Identify which cell holds the provided text, then report its (X, Y) central coordinate. 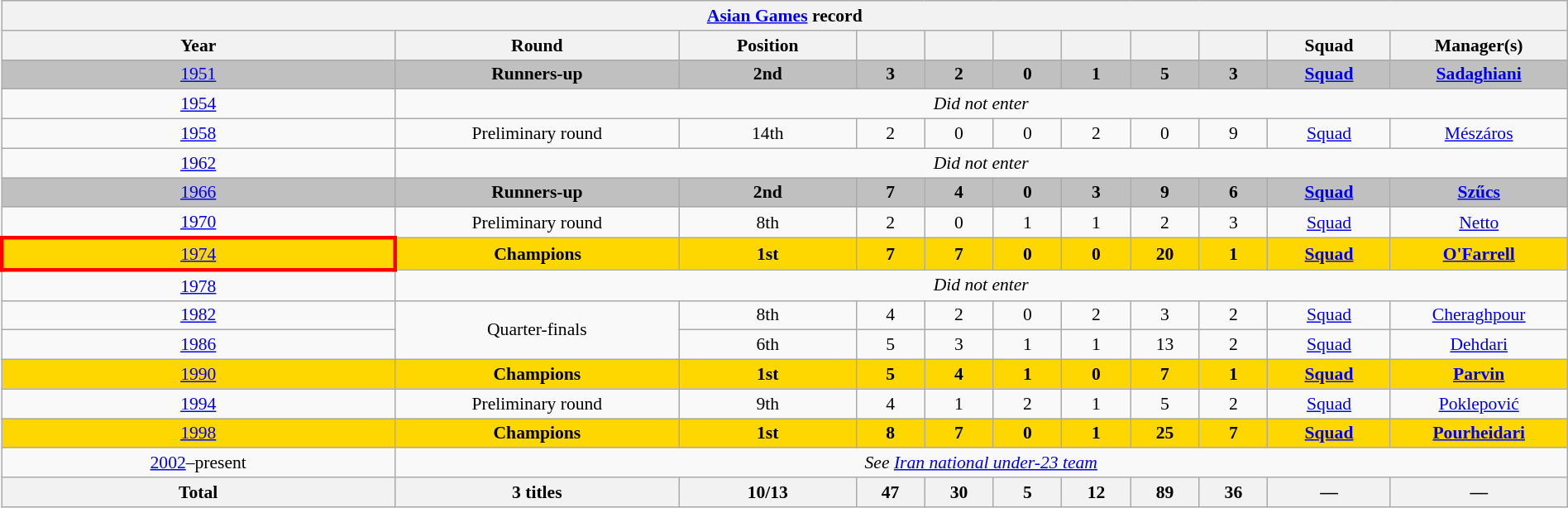
2002–present (198, 463)
30 (959, 492)
1962 (198, 163)
Szűcs (1479, 193)
O'Farrell (1479, 255)
Mészáros (1479, 134)
Round (537, 46)
3 titles (537, 492)
36 (1234, 492)
9th (767, 404)
Quarter-finals (537, 329)
Poklepović (1479, 404)
1994 (198, 404)
10/13 (767, 492)
Cheraghpour (1479, 315)
1986 (198, 345)
1974 (198, 255)
1951 (198, 74)
1990 (198, 375)
14th (767, 134)
13 (1164, 345)
1970 (198, 223)
1982 (198, 315)
1966 (198, 193)
1958 (198, 134)
89 (1164, 492)
Parvin (1479, 375)
6 (1234, 193)
1998 (198, 434)
Asian Games record (784, 16)
1954 (198, 104)
6th (767, 345)
Pourheidari (1479, 434)
25 (1164, 434)
See Iran national under-23 team (981, 463)
20 (1164, 255)
Netto (1479, 223)
Manager(s) (1479, 46)
Total (198, 492)
Position (767, 46)
Year (198, 46)
12 (1097, 492)
1978 (198, 285)
Dehdari (1479, 345)
Sadaghiani (1479, 74)
8 (890, 434)
47 (890, 492)
